Output the (X, Y) coordinate of the center of the cell containing the given text.  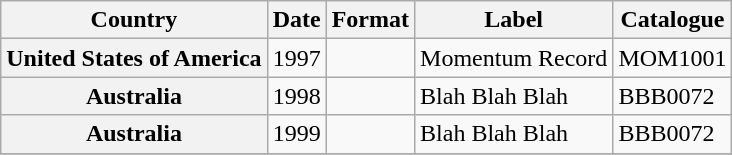
Catalogue (672, 20)
Momentum Record (514, 58)
1997 (296, 58)
United States of America (134, 58)
Date (296, 20)
1998 (296, 96)
1999 (296, 134)
Country (134, 20)
Format (370, 20)
MOM1001 (672, 58)
Label (514, 20)
